Output the [x, y] coordinate of the center of the cell containing the given text.  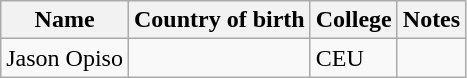
CEU [354, 58]
Notes [431, 20]
Country of birth [219, 20]
Name [65, 20]
College [354, 20]
Jason Opiso [65, 58]
